Provide the (x, y) coordinate of the cell's center where the given text is located.  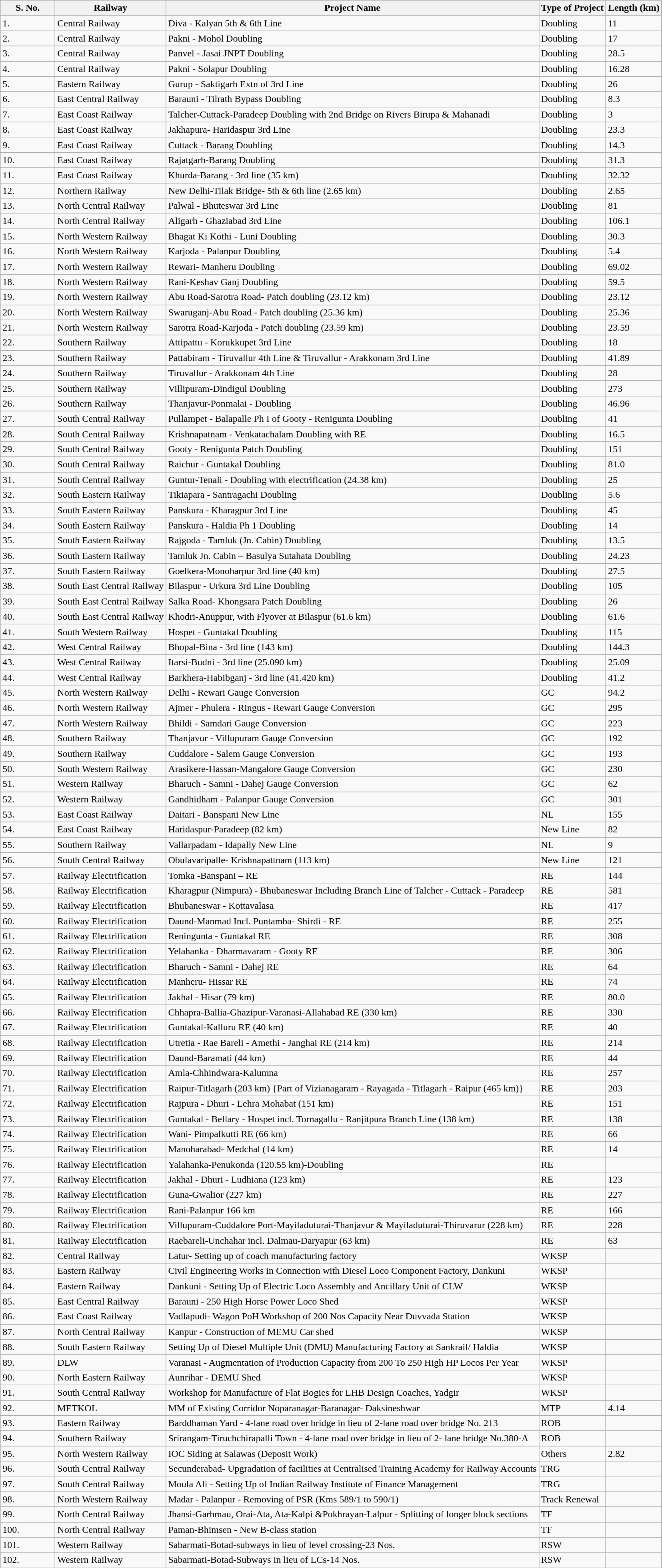
Rani-Palanpur 166 km (352, 1210)
50. (28, 769)
53. (28, 814)
37. (28, 571)
Panskura - Kharagpur 3rd Line (352, 510)
31. (28, 480)
96. (28, 1469)
8. (28, 130)
Villupuram-Cuddalore Port-Mayiladuturai-Thanjavur & Mayiladuturai-Thiruvarur (228 km) (352, 1225)
42. (28, 647)
228 (634, 1225)
25 (634, 480)
Type of Project (572, 8)
2.65 (634, 191)
Thanjavur-Ponmalai - Doubling (352, 403)
Cuttack - Barang Doubling (352, 145)
18 (634, 343)
Raichur - Guntakal Doubling (352, 465)
5.4 (634, 251)
31.3 (634, 160)
2.82 (634, 1454)
Rewari- Manheru Doubling (352, 267)
34. (28, 525)
44 (634, 1058)
301 (634, 799)
115 (634, 632)
89. (28, 1362)
193 (634, 754)
41. (28, 632)
3 (634, 114)
65. (28, 997)
Salka Road- Khongsara Patch Doubling (352, 601)
67. (28, 1027)
Manoharabad- Medchal (14 km) (352, 1149)
98. (28, 1499)
Jakhal - Hisar (79 km) (352, 997)
Civil Engineering Works in Connection with Diesel Loco Component Factory, Dankuni (352, 1271)
80.0 (634, 997)
27.5 (634, 571)
Guntakal - Bellary - Hospet incl. Tornagallu - Ranjitpura Branch Line (138 km) (352, 1119)
63 (634, 1241)
1. (28, 23)
5.6 (634, 495)
123 (634, 1180)
MM of Existing Corridor Noparanagar-Baranagar- Daksineshwar (352, 1408)
Reningunta - Guntakal RE (352, 936)
30.3 (634, 236)
32. (28, 495)
19. (28, 297)
DLW (110, 1362)
87. (28, 1332)
METKOL (110, 1408)
Villipuram-Dindigul Doubling (352, 388)
16.5 (634, 434)
North Eastern Railway (110, 1377)
Pakni - Solapur Doubling (352, 69)
69. (28, 1058)
23. (28, 358)
Vadlapudi- Wagon PoH Workshop of 200 Nos Capacity Near Duvvada Station (352, 1317)
Guntur-Tenali - Doubling with electrification (24.38 km) (352, 480)
257 (634, 1073)
66. (28, 1012)
Barddhaman Yard - 4-lane road over bridge in lieu of 2-lane road over bridge No. 213 (352, 1423)
Pattabiram - Tiruvallur 4th Line & Tiruvallur - Arakkonam 3rd Line (352, 358)
97. (28, 1484)
26. (28, 403)
12. (28, 191)
Diva - Kalyan 5th & 6th Line (352, 23)
Hospet - Guntakal Doubling (352, 632)
Moula Ali - Setting Up of Indian Railway Institute of Finance Management (352, 1484)
Chhapra-Ballia-Ghazipur-Varanasi-Allahabad RE (330 km) (352, 1012)
75. (28, 1149)
MTP (572, 1408)
40. (28, 616)
58. (28, 890)
Rajgoda - Tamluk (Jn. Cabin) Doubling (352, 541)
Khodri-Anuppur, with Flyover at Bilaspur (61.6 km) (352, 616)
Length (km) (634, 8)
102. (28, 1560)
93. (28, 1423)
57. (28, 875)
105 (634, 586)
82. (28, 1256)
330 (634, 1012)
88. (28, 1347)
Panskura - Haldia Ph 1 Doubling (352, 525)
43. (28, 662)
Workshop for Manufacture of Flat Bogies for LHB Design Coaches, Yadgir (352, 1392)
39. (28, 601)
Ajmer - Phulera - Ringus - Rewari Gauge Conversion (352, 708)
64. (28, 982)
73. (28, 1119)
Cuddalore - Salem Gauge Conversion (352, 754)
28.5 (634, 54)
Khurda-Barang - 3rd line (35 km) (352, 175)
69.02 (634, 267)
6. (28, 99)
295 (634, 708)
203 (634, 1088)
Bhagat Ki Kothi - Luni Doubling (352, 236)
20. (28, 312)
Bhopal-Bina - 3rd line (143 km) (352, 647)
35. (28, 541)
54. (28, 830)
47. (28, 723)
273 (634, 388)
5. (28, 84)
36. (28, 556)
40 (634, 1027)
Barauni - 250 High Horse Power Loco Shed (352, 1301)
95. (28, 1454)
68. (28, 1043)
Raebareli-Unchahar incl. Dalmau-Daryapur (63 km) (352, 1241)
Rajatgarh-Barang Doubling (352, 160)
Karjoda - Palanpur Doubling (352, 251)
Gooty - Renigunta Patch Doubling (352, 449)
417 (634, 906)
Kanpur - Construction of MEMU Car shed (352, 1332)
74. (28, 1134)
41.89 (634, 358)
62. (28, 952)
78. (28, 1195)
Krishnapatnam - Venkatachalam Doubling with RE (352, 434)
11. (28, 175)
Amla-Chhindwara-Kalumna (352, 1073)
Manheru- Hissar RE (352, 982)
Delhi - Rewari Gauge Conversion (352, 693)
56. (28, 860)
59. (28, 906)
46.96 (634, 403)
Yalahanka-Penukonda (120.55 km)-Doubling (352, 1165)
27. (28, 419)
41 (634, 419)
255 (634, 921)
Dankuni - Setting Up of Electric Loco Assembly and Ancillary Unit of CLW (352, 1286)
24.23 (634, 556)
106.1 (634, 221)
Railway (110, 8)
94. (28, 1438)
166 (634, 1210)
74 (634, 982)
308 (634, 936)
52. (28, 799)
82 (634, 830)
155 (634, 814)
Aligarh - Ghaziabad 3rd Line (352, 221)
Aunrihar - DEMU Shed (352, 1377)
55. (28, 845)
9. (28, 145)
Gandhidham - Palanpur Gauge Conversion (352, 799)
51. (28, 784)
Obulavaripalle- Krishnapattnam (113 km) (352, 860)
14.3 (634, 145)
29. (28, 449)
Sabarmati-Botad-Subways in lieu of LCs-14 Nos. (352, 1560)
Varanasi - Augmentation of Production Capacity from 200 To 250 High HP Locos Per Year (352, 1362)
Track Renewal (572, 1499)
Paman-Bhimsen - New B-class station (352, 1530)
85. (28, 1301)
Bhildi - Samdari Gauge Conversion (352, 723)
Sabarmati-Botad-subways in lieu of level crossing-23 Nos. (352, 1545)
Pakni - Mohol Doubling (352, 38)
New Delhi-Tilak Bridge- 5th & 6th line (2.65 km) (352, 191)
38. (28, 586)
30. (28, 465)
4. (28, 69)
86. (28, 1317)
Guna-Gwalior (227 km) (352, 1195)
4.14 (634, 1408)
Talcher-Cuttack-Paradeep Doubling with 2nd Bridge on Rivers Birupa & Mahanadi (352, 114)
22. (28, 343)
25.36 (634, 312)
Barkhera-Habibganj - 3rd line (41.420 km) (352, 678)
Secunderabad- Upgradation of facilities at Centralised Training Academy for Railway Accounts (352, 1469)
46. (28, 708)
23.59 (634, 327)
144 (634, 875)
17 (634, 38)
Guntakal-Kalluru RE (40 km) (352, 1027)
70. (28, 1073)
21. (28, 327)
80. (28, 1225)
59.5 (634, 282)
81 (634, 206)
49. (28, 754)
144.3 (634, 647)
Jakhapura- Haridaspur 3rd Line (352, 130)
Rajpura - Dhuri - Lehra Mohabat (151 km) (352, 1103)
Swaruganj-Abu Road - Patch doubling (25.36 km) (352, 312)
17. (28, 267)
100. (28, 1530)
62 (634, 784)
7. (28, 114)
Itarsi-Budni - 3rd line (25.090 km) (352, 662)
Daund-Manmad Incl. Puntamba- Shirdi - RE (352, 921)
Utretia - Rae Bareli - Amethi - Janghai RE (214 km) (352, 1043)
2. (28, 38)
192 (634, 738)
Palwal - Bhuteswar 3rd Line (352, 206)
9 (634, 845)
Tikiapara - Santragachi Doubling (352, 495)
Daitari - Banspani New Line (352, 814)
Jhansi-Garhmau, Orai-Ata, Ata-Kalpi &Pokhrayan-Lalpur - Splitting of longer block sections (352, 1514)
23.3 (634, 130)
101. (28, 1545)
16.28 (634, 69)
Others (572, 1454)
Wani- Pimpalkutti RE (66 km) (352, 1134)
Jakhal - Dhuri - Ludhiana (123 km) (352, 1180)
Bilaspur - Urkura 3rd Line Doubling (352, 586)
214 (634, 1043)
77. (28, 1180)
Latur- Setting up of coach manufacturing factory (352, 1256)
230 (634, 769)
41.2 (634, 678)
581 (634, 890)
Barauni - Tilrath Bypass Doubling (352, 99)
Goelkera-Monoharpur 3rd line (40 km) (352, 571)
8.3 (634, 99)
Attipattu - Korukkupet 3rd Line (352, 343)
Raipur-Titlagarh (203 km) {Part of Vizianagaram - Rayagada - Titlagarh - Raipur (465 km)} (352, 1088)
138 (634, 1119)
Tomka -Banspani – RE (352, 875)
94.2 (634, 693)
25. (28, 388)
Project Name (352, 8)
Setting Up of Diesel Multiple Unit (DMU) Manufacturing Factory at Sankrail/ Haldia (352, 1347)
13.5 (634, 541)
48. (28, 738)
Arasikere-Hassan-Mangalore Gauge Conversion (352, 769)
23.12 (634, 297)
76. (28, 1165)
Gurup - Saktigarh Extn of 3rd Line (352, 84)
11 (634, 23)
14. (28, 221)
Rani-Keshav Ganj Doubling (352, 282)
13. (28, 206)
32.32 (634, 175)
Kharagpur (Nimpura) - Bhubaneswar Including Branch Line of Talcher - Cuttack - Paradeep (352, 890)
72. (28, 1103)
Sarotra Road-Karjoda - Patch doubling (23.59 km) (352, 327)
45. (28, 693)
Thanjavur - Villupuram Gauge Conversion (352, 738)
Bhubaneswar - Kottavalasa (352, 906)
227 (634, 1195)
Vallarpadam - Idapally New Line (352, 845)
Tiruvallur - Arakkonam 4th Line (352, 373)
Northern Railway (110, 191)
61. (28, 936)
3. (28, 54)
10. (28, 160)
S. No. (28, 8)
121 (634, 860)
Tamluk Jn. Cabin – Basulya Sutahata Doubling (352, 556)
Srirangam-Tiruchchirapalli Town - 4-lane road over bridge in lieu of 2- lane bridge No.380-A (352, 1438)
Madar - Palanpur - Removing of PSR (Kms 589/1 to 590/1) (352, 1499)
15. (28, 236)
81. (28, 1241)
61.6 (634, 616)
44. (28, 678)
99. (28, 1514)
66 (634, 1134)
81.0 (634, 465)
71. (28, 1088)
223 (634, 723)
Pullampet - Balapalle Ph I of Gooty - Renigunta Doubling (352, 419)
63. (28, 967)
79. (28, 1210)
33. (28, 510)
83. (28, 1271)
306 (634, 952)
25.09 (634, 662)
Panvel - Jasai JNPT Doubling (352, 54)
Daund-Baramati (44 km) (352, 1058)
60. (28, 921)
Haridaspur-Paradeep (82 km) (352, 830)
64 (634, 967)
45 (634, 510)
18. (28, 282)
24. (28, 373)
IOC Siding at Salawas (Deposit Work) (352, 1454)
90. (28, 1377)
Bharuch - Samni - Dahej Gauge Conversion (352, 784)
Yelahanka - Dharmavaram - Gooty RE (352, 952)
28. (28, 434)
91. (28, 1392)
Abu Road-Sarotra Road- Patch doubling (23.12 km) (352, 297)
Bharuch - Samni - Dahej RE (352, 967)
92. (28, 1408)
84. (28, 1286)
16. (28, 251)
28 (634, 373)
